Find where the given text appears and provide that cell's center as [x, y] coordinate. 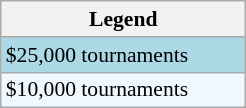
Legend [124, 19]
$10,000 tournaments [124, 90]
$25,000 tournaments [124, 55]
